Extract the [X, Y] coordinate from the center of the cell holding the provided text.  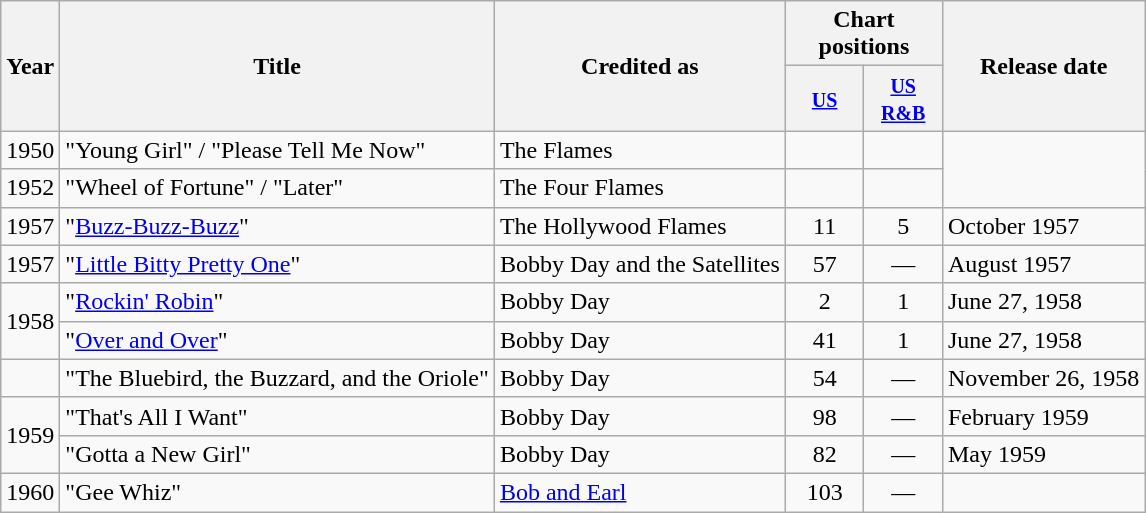
"Buzz-Buzz-Buzz" [278, 226]
103 [824, 492]
"Wheel of Fortune" / "Later" [278, 188]
October 1957 [1043, 226]
41 [824, 340]
"Gee Whiz" [278, 492]
November 26, 1958 [1043, 378]
Title [278, 66]
"That's All I Want" [278, 416]
The Hollywood Flames [640, 226]
US [824, 98]
1952 [30, 188]
"Little Bitty Pretty One" [278, 264]
11 [824, 226]
May 1959 [1043, 454]
82 [824, 454]
54 [824, 378]
Chart positions [864, 34]
5 [904, 226]
"Young Girl" / "Please Tell Me Now" [278, 150]
Credited as [640, 66]
1958 [30, 321]
The Flames [640, 150]
February 1959 [1043, 416]
The Four Flames [640, 188]
1960 [30, 492]
"The Bluebird, the Buzzard, and the Oriole" [278, 378]
Bobby Day and the Satellites [640, 264]
"Over and Over" [278, 340]
1950 [30, 150]
"Gotta a New Girl" [278, 454]
1959 [30, 435]
August 1957 [1043, 264]
Release date [1043, 66]
Bob and Earl [640, 492]
Year [30, 66]
2 [824, 302]
57 [824, 264]
US R&B [904, 98]
"Rockin' Robin" [278, 302]
98 [824, 416]
